Determine the [X, Y] coordinate at the center of the cell enclosing the given text.  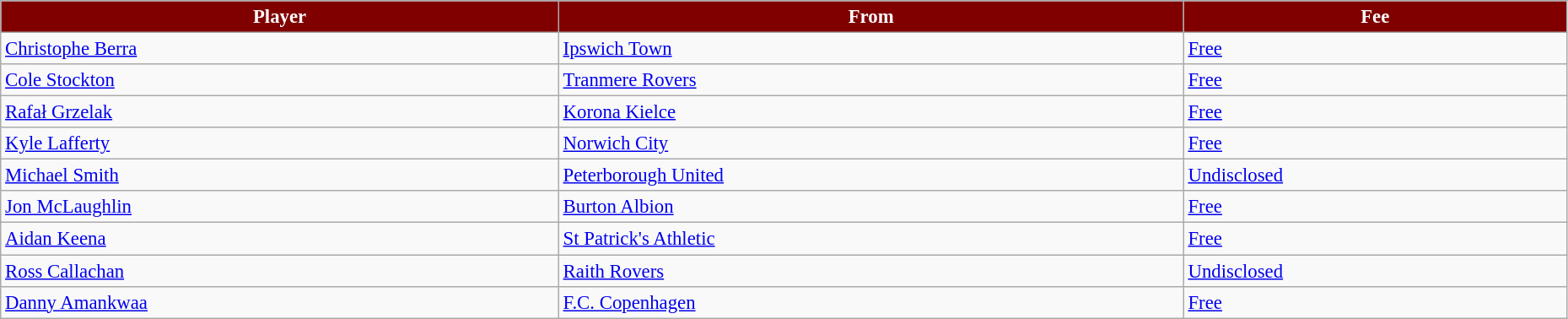
Player [280, 17]
Korona Kielce [870, 112]
Ross Callachan [280, 271]
Danny Amankwaa [280, 302]
From [870, 17]
Tranmere Rovers [870, 80]
Ipswich Town [870, 49]
Jon McLaughlin [280, 207]
Norwich City [870, 143]
Christophe Berra [280, 49]
Aidan Keena [280, 239]
Burton Albion [870, 207]
F.C. Copenhagen [870, 302]
Rafał Grzelak [280, 112]
Cole Stockton [280, 80]
Fee [1375, 17]
St Patrick's Athletic [870, 239]
Kyle Lafferty [280, 143]
Raith Rovers [870, 271]
Michael Smith [280, 176]
Peterborough United [870, 176]
